Find where the given text appears and provide that cell's center as [x, y] coordinate. 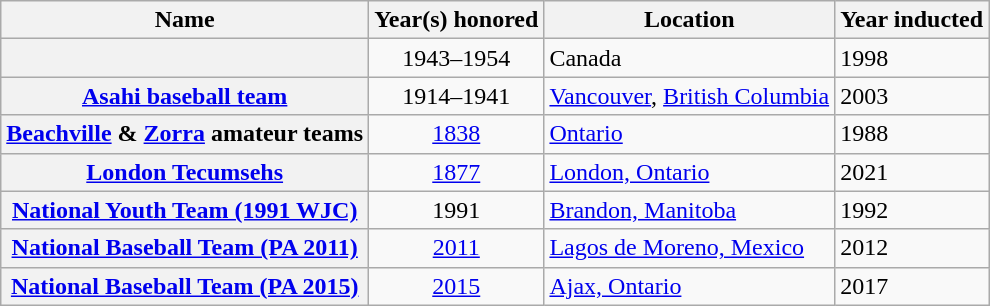
1992 [912, 210]
Beachville & Zorra amateur teams [185, 134]
London Tecumsehs [185, 172]
Lagos de Moreno, Mexico [690, 248]
National Baseball Team (PA 2015) [185, 286]
Year(s) honored [456, 20]
National Youth Team (1991 WJC) [185, 210]
National Baseball Team (PA 2011) [185, 248]
2015 [456, 286]
Ontario [690, 134]
Brandon, Manitoba [690, 210]
London, Ontario [690, 172]
Name [185, 20]
2021 [912, 172]
1914–1941 [456, 96]
2017 [912, 286]
Year inducted [912, 20]
Asahi baseball team [185, 96]
1991 [456, 210]
1943–1954 [456, 58]
2011 [456, 248]
1988 [912, 134]
1877 [456, 172]
Ajax, Ontario [690, 286]
Canada [690, 58]
Vancouver, British Columbia [690, 96]
Location [690, 20]
1838 [456, 134]
2003 [912, 96]
2012 [912, 248]
1998 [912, 58]
